Output the [x, y] coordinate of the center of the cell containing the given text.  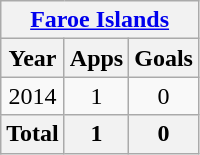
2014 [33, 96]
Year [33, 58]
Apps [96, 58]
Goals [164, 58]
Total [33, 134]
Faroe Islands [100, 20]
